Detect which cell encompasses the target text, then output its (x, y) center coordinate. 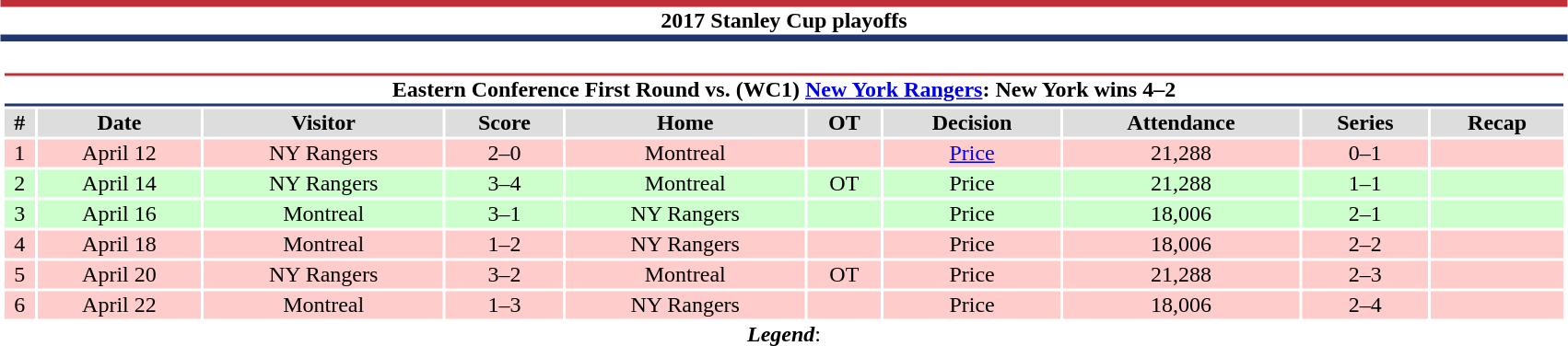
Visitor (324, 122)
Home (685, 122)
1–3 (505, 305)
2–1 (1365, 214)
2–0 (505, 154)
April 14 (119, 183)
1 (19, 154)
0–1 (1365, 154)
6 (19, 305)
April 18 (119, 244)
Score (505, 122)
4 (19, 244)
April 12 (119, 154)
Date (119, 122)
Recap (1496, 122)
Series (1365, 122)
Decision (973, 122)
April 16 (119, 214)
3–1 (505, 214)
2 (19, 183)
2–3 (1365, 275)
1–1 (1365, 183)
# (19, 122)
Attendance (1181, 122)
3–2 (505, 275)
April 22 (119, 305)
2–4 (1365, 305)
2–2 (1365, 244)
Eastern Conference First Round vs. (WC1) New York Rangers: New York wins 4–2 (783, 90)
3–4 (505, 183)
3 (19, 214)
April 20 (119, 275)
2017 Stanley Cup playoffs (784, 20)
1–2 (505, 244)
5 (19, 275)
